Output the (x, y) coordinate of the center of the cell containing the given text.  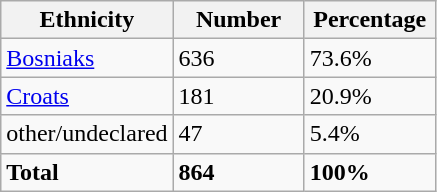
other/undeclared (87, 134)
Percentage (370, 20)
73.6% (370, 58)
636 (238, 58)
Number (238, 20)
181 (238, 96)
5.4% (370, 134)
100% (370, 172)
Croats (87, 96)
Ethnicity (87, 20)
20.9% (370, 96)
864 (238, 172)
47 (238, 134)
Bosniaks (87, 58)
Total (87, 172)
